Detect which cell encompasses the target text, then output its (x, y) center coordinate. 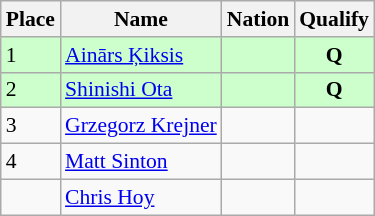
3 (30, 126)
2 (30, 90)
1 (30, 55)
Name (141, 19)
Grzegorz Krejner (141, 126)
Qualify (334, 19)
Nation (258, 19)
4 (30, 162)
Ainārs Ķiksis (141, 55)
Chris Hoy (141, 197)
Matt Sinton (141, 162)
Place (30, 19)
Shinishi Ota (141, 90)
